Determine the [X, Y] coordinate at the center of the cell enclosing the given text.  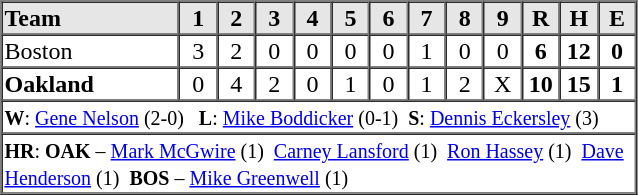
12 [579, 50]
8 [465, 18]
W: Gene Nelson (2-0) L: Mike Boddicker (0-1) S: Dennis Eckersley (3) [319, 116]
Oakland [91, 84]
Team [91, 18]
5 [350, 18]
Boston [91, 50]
10 [541, 84]
E [617, 18]
HR: OAK – Mark McGwire (1) Carney Lansford (1) Ron Hassey (1) Dave Henderson (1) BOS – Mike Greenwell (1) [319, 164]
7 [427, 18]
15 [579, 84]
H [579, 18]
R [541, 18]
9 [503, 18]
X [503, 84]
